Identify which cell holds the provided text, then report its [X, Y] central coordinate. 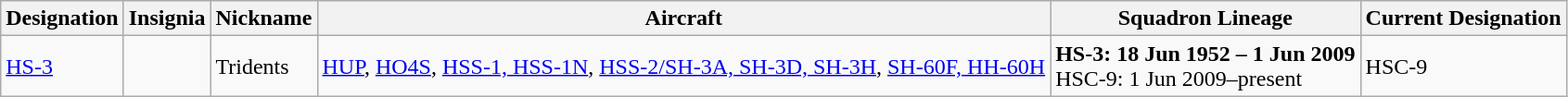
HSC-9 [1463, 67]
Current Designation [1463, 18]
Tridents [263, 67]
Nickname [263, 18]
HS-3: 18 Jun 1952 – 1 Jun 2009HSC-9: 1 Jun 2009–present [1205, 67]
Squadron Lineage [1205, 18]
Aircraft [684, 18]
HS-3 [62, 67]
Insignia [167, 18]
Designation [62, 18]
HUP, HO4S, HSS-1, HSS-1N, HSS-2/SH-3A, SH-3D, SH-3H, SH-60F, HH-60H [684, 67]
